From the cell containing the given text, extract its center point as (x, y) coordinate. 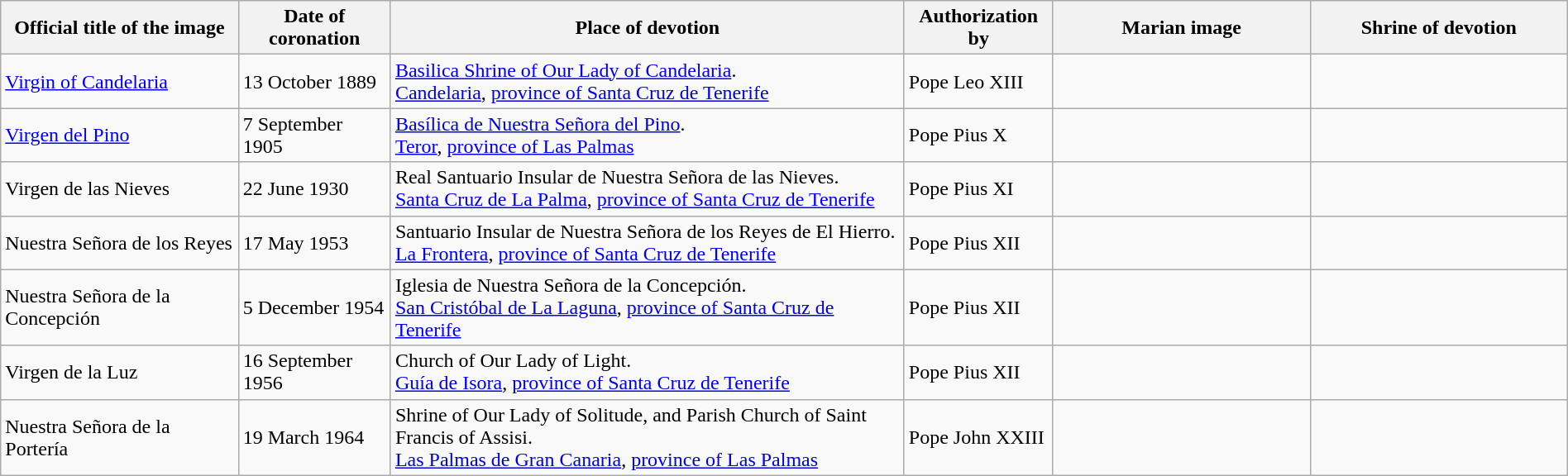
Pope Pius X (978, 136)
Nuestra Señora de la Portería (119, 437)
Iglesia de Nuestra Señora de la Concepción.San Cristóbal de La Laguna, province of Santa Cruz de Tenerife (647, 307)
Basilica Shrine of Our Lady of Candelaria.Candelaria, province of Santa Cruz de Tenerife (647, 81)
Virgin of Candelaria (119, 81)
Virgen de las Nieves (119, 188)
16 September 1956 (314, 372)
Virgen de la Luz (119, 372)
5 December 1954 (314, 307)
Church of Our Lady of Light.Guía de Isora, province of Santa Cruz de Tenerife (647, 372)
22 June 1930 (314, 188)
13 October 1889 (314, 81)
Place of devotion (647, 28)
Basílica de Nuestra Señora del Pino.Teror, province of Las Palmas (647, 136)
Date of coronation (314, 28)
17 May 1953 (314, 243)
Pope Pius XI (978, 188)
Nuestra Señora de la Concepción (119, 307)
Pope John XXIII (978, 437)
Pope Leo XIII (978, 81)
Santuario Insular de Nuestra Señora de los Reyes de El Hierro.La Frontera, province of Santa Cruz de Tenerife (647, 243)
Shrine of devotion (1439, 28)
Marian image (1181, 28)
19 March 1964 (314, 437)
Real Santuario Insular de Nuestra Señora de las Nieves.Santa Cruz de La Palma, province of Santa Cruz de Tenerife (647, 188)
Nuestra Señora de los Reyes (119, 243)
Official title of the image (119, 28)
Authorization by (978, 28)
Virgen del Pino (119, 136)
7 September 1905 (314, 136)
Shrine of Our Lady of Solitude, and Parish Church of Saint Francis of Assisi.Las Palmas de Gran Canaria, province of Las Palmas (647, 437)
